Detect which cell encompasses the target text, then output its [x, y] center coordinate. 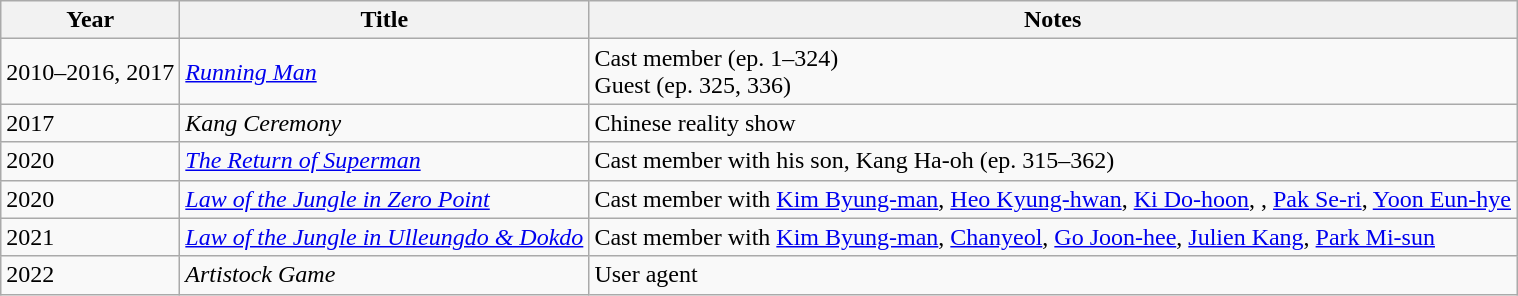
The Return of Superman [384, 161]
Kang Ceremony [384, 123]
Notes [1053, 20]
Running Man [384, 72]
Law of the Jungle in Ulleungdo & Dokdo [384, 237]
Year [90, 20]
Law of the Jungle in Zero Point [384, 199]
Title [384, 20]
Cast member with his son, Kang Ha-oh (ep. 315–362) [1053, 161]
Cast member with Kim Byung-man, Chanyeol, Go Joon-hee, Julien Kang, Park Mi-sun [1053, 237]
Chinese reality show [1053, 123]
2017 [90, 123]
2010–2016, 2017 [90, 72]
Cast member (ep. 1–324)Guest (ep. 325, 336) [1053, 72]
Artistock Game [384, 275]
2021 [90, 237]
2022 [90, 275]
User agent [1053, 275]
Cast member with Kim Byung-man, Heo Kyung-hwan, Ki Do-hoon, , Pak Se-ri, Yoon Eun-hye [1053, 199]
